Find where the given text appears and provide that cell's center as (X, Y) coordinate. 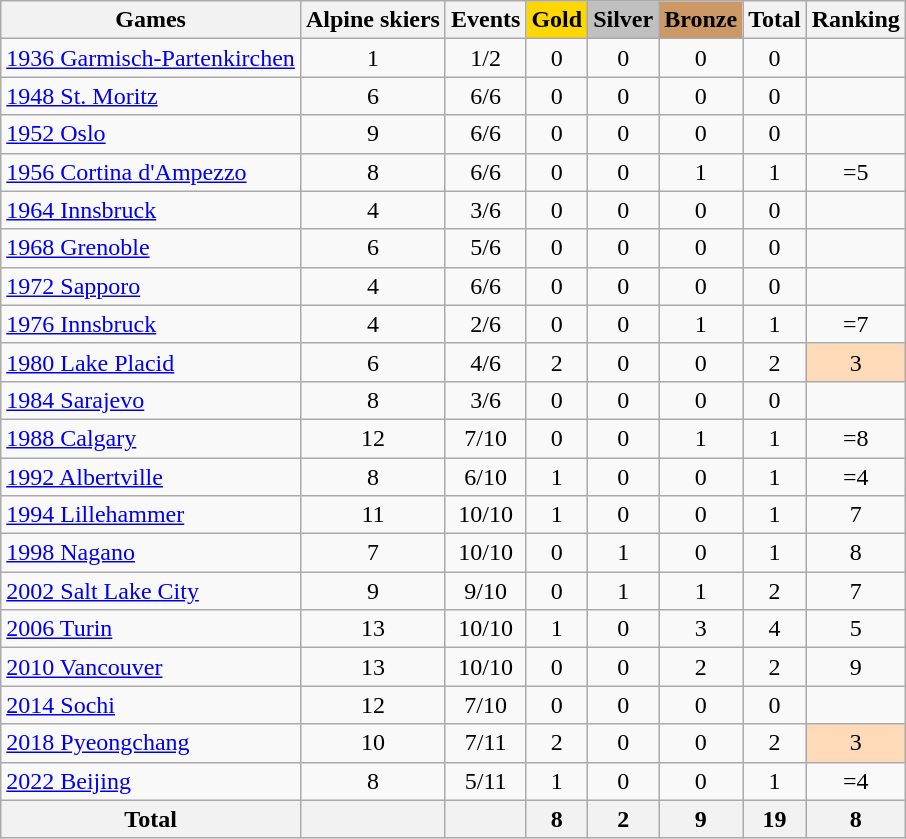
Silver (624, 20)
9/10 (485, 591)
Alpine skiers (372, 20)
1972 Sapporo (151, 286)
Gold (557, 20)
1956 Cortina d'Ampezzo (151, 172)
2014 Sochi (151, 705)
2022 Beijing (151, 781)
2010 Vancouver (151, 667)
10 (372, 743)
5 (856, 629)
=5 (856, 172)
1980 Lake Placid (151, 362)
1994 Lillehammer (151, 515)
1984 Sarajevo (151, 400)
Ranking (856, 20)
5/6 (485, 248)
1936 Garmisch-Partenkirchen (151, 58)
1992 Albertville (151, 477)
1988 Calgary (151, 438)
Bronze (701, 20)
2018 Pyeongchang (151, 743)
1976 Innsbruck (151, 324)
19 (775, 819)
1948 St. Moritz (151, 96)
1952 Oslo (151, 134)
6/10 (485, 477)
1968 Grenoble (151, 248)
Events (485, 20)
=8 (856, 438)
4/6 (485, 362)
1/2 (485, 58)
1998 Nagano (151, 553)
11 (372, 515)
2006 Turin (151, 629)
2002 Salt Lake City (151, 591)
7/11 (485, 743)
Games (151, 20)
2/6 (485, 324)
5/11 (485, 781)
1964 Innsbruck (151, 210)
=7 (856, 324)
